Provide the [X, Y] coordinate of the cell's center where the given text is located.  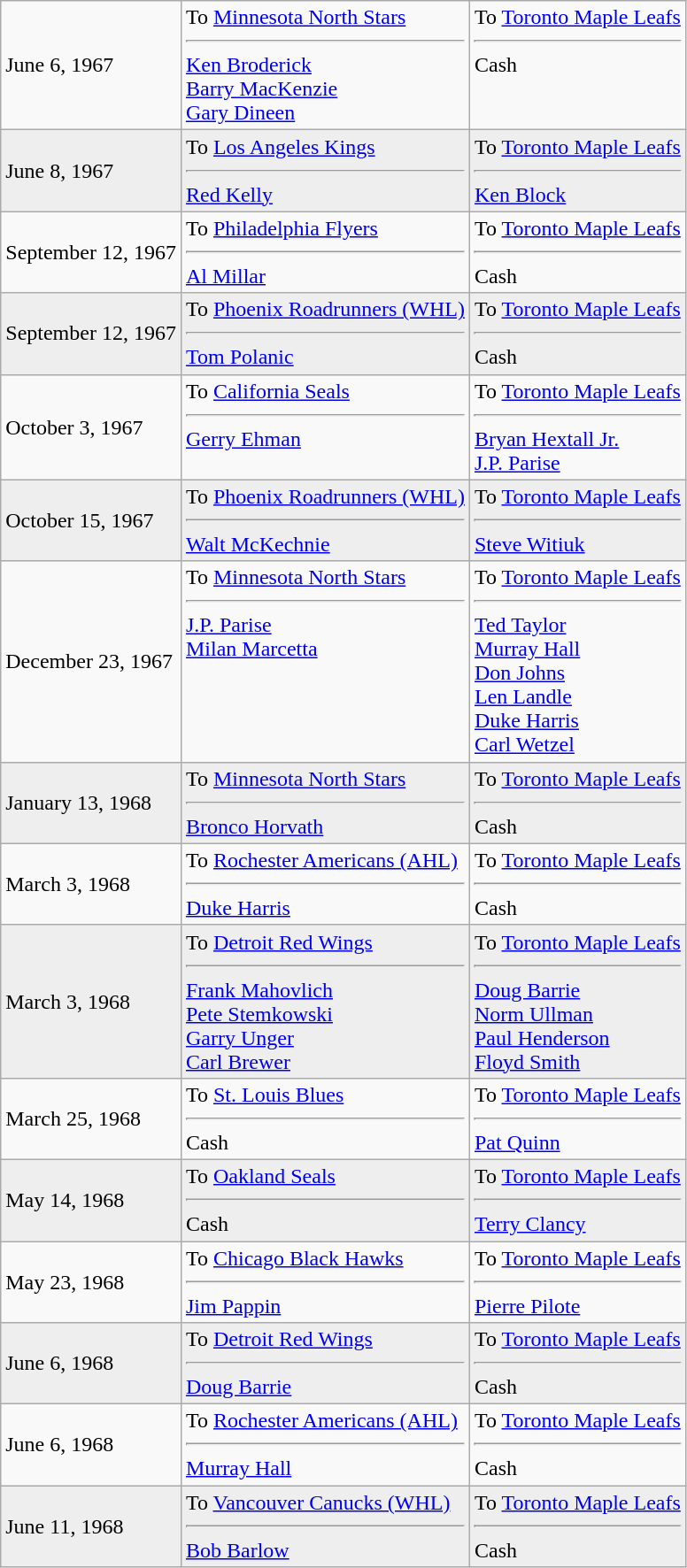
To Philadelphia FlyersAl Millar [325, 252]
June 6, 1967 [91, 65]
To Chicago Black HawksJim Pappin [325, 1281]
To Toronto Maple LeafsTed Taylor Murray Hall Don Johns Len Landle Duke Harris Carl Wetzel [577, 662]
October 3, 1967 [91, 427]
To Toronto Maple LeafsSteve Witiuk [577, 520]
March 25, 1968 [91, 1118]
To Minnesota North StarsBronco Horvath [325, 803]
To Toronto Maple LeafsPierre Pilote [577, 1281]
To Toronto Maple LeafsKen Block [577, 171]
To Toronto Maple LeafsBryan Hextall Jr. J.P. Parise [577, 427]
To Vancouver Canucks (WHL)Bob Barlow [325, 1526]
To Rochester Americans (AHL)Murray Hall [325, 1445]
To Los Angeles KingsRed Kelly [325, 171]
To Minnesota North StarsJ.P. Parise Milan Marcetta [325, 662]
June 8, 1967 [91, 171]
To Oakland SealsCash [325, 1200]
To Detroit Red WingsFrank Mahovlich Pete Stemkowski Garry Unger Carl Brewer [325, 1002]
To Phoenix Roadrunners (WHL)Walt McKechnie [325, 520]
May 23, 1968 [91, 1281]
To Toronto Maple LeafsDoug Barrie Norm Ullman Paul Henderson Floyd Smith [577, 1002]
To Minnesota North StarsKen Broderick Barry MacKenzie Gary Dineen [325, 65]
January 13, 1968 [91, 803]
To Rochester Americans (AHL)Duke Harris [325, 884]
To Phoenix Roadrunners (WHL)Tom Polanic [325, 334]
May 14, 1968 [91, 1200]
To California SealsGerry Ehman [325, 427]
To Detroit Red WingsDoug Barrie [325, 1364]
To Toronto Maple LeafsTerry Clancy [577, 1200]
To Toronto Maple LeafsPat Quinn [577, 1118]
To St. Louis BluesCash [325, 1118]
October 15, 1967 [91, 520]
June 11, 1968 [91, 1526]
December 23, 1967 [91, 662]
